Locate the cell with the specified text and output its [X, Y] center coordinate. 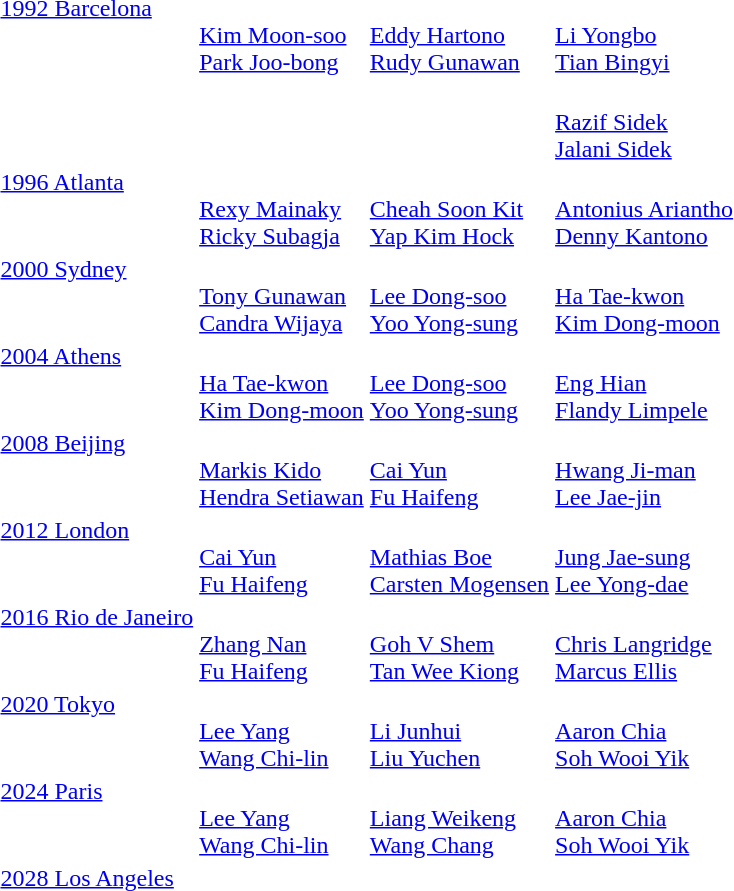
Li JunhuiLiu Yuchen [459, 731]
Cheah Soon KitYap Kim Hock [459, 209]
Liang WeikengWang Chang [459, 818]
Markis KidoHendra Setiawan [282, 470]
Zhang NanFu Haifeng [282, 644]
Rexy MainakyRicky Subagja [282, 209]
Tony GunawanCandra Wijaya [282, 296]
Mathias BoeCarsten Mogensen [459, 557]
Ha Tae-kwonKim Dong-moon [282, 383]
Goh V ShemTan Wee Kiong [459, 644]
